Locate the cell with the specified text and output its [x, y] center coordinate. 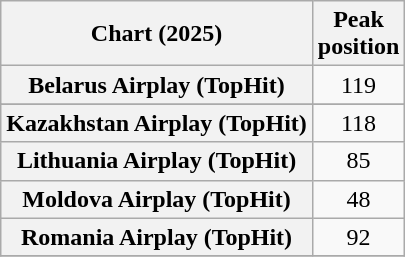
Chart (2025) [157, 34]
Moldova Airplay (TopHit) [157, 199]
85 [358, 161]
92 [358, 237]
119 [358, 85]
Belarus Airplay (TopHit) [157, 85]
Kazakhstan Airplay (TopHit) [157, 123]
Peakposition [358, 34]
Romania Airplay (TopHit) [157, 237]
Lithuania Airplay (TopHit) [157, 161]
118 [358, 123]
48 [358, 199]
